Search for the cell housing the specified text and yield its [x, y] center coordinate. 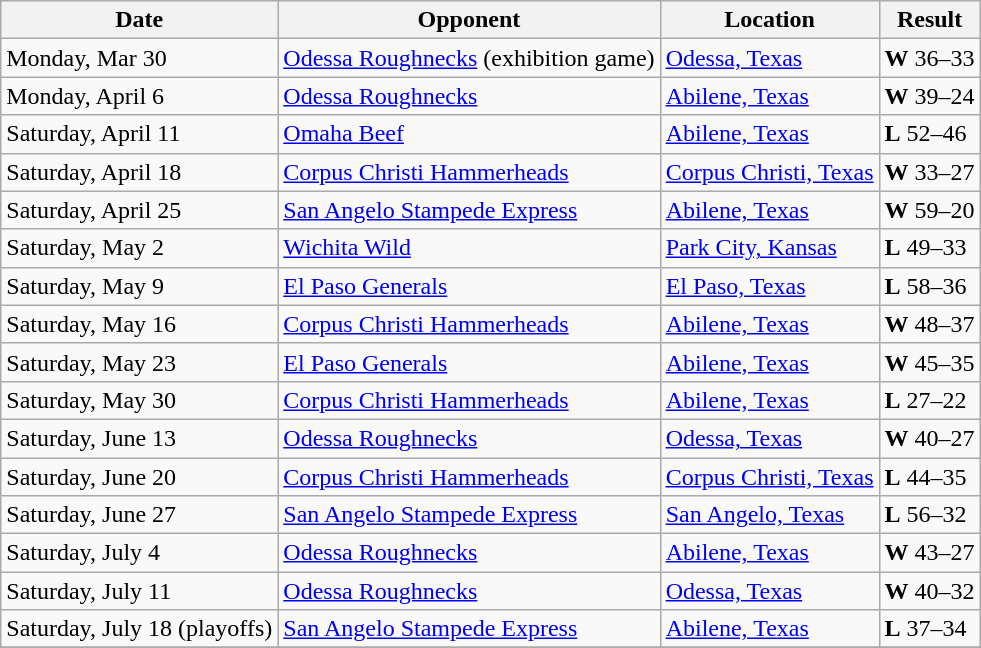
W 40–32 [930, 591]
L 56–32 [930, 515]
Wichita Wild [469, 248]
San Angelo, Texas [770, 515]
Saturday, May 30 [140, 400]
W 45–35 [930, 362]
Odessa Roughnecks (exhibition game) [469, 58]
Monday, April 6 [140, 96]
L 58–36 [930, 286]
Monday, Mar 30 [140, 58]
Opponent [469, 20]
L 49–33 [930, 248]
Saturday, June 27 [140, 515]
Saturday, July 4 [140, 553]
Saturday, May 9 [140, 286]
W 36–33 [930, 58]
W 40–27 [930, 438]
Saturday, May 16 [140, 324]
L 44–35 [930, 477]
L 52–46 [930, 134]
Saturday, April 25 [140, 210]
W 59–20 [930, 210]
W 48–37 [930, 324]
Result [930, 20]
El Paso, Texas [770, 286]
Location [770, 20]
Saturday, April 11 [140, 134]
Saturday, May 23 [140, 362]
W 33–27 [930, 172]
Saturday, June 13 [140, 438]
L 27–22 [930, 400]
Park City, Kansas [770, 248]
L 37–34 [930, 629]
Omaha Beef [469, 134]
Saturday, April 18 [140, 172]
W 43–27 [930, 553]
Saturday, June 20 [140, 477]
Saturday, May 2 [140, 248]
Date [140, 20]
Saturday, July 18 (playoffs) [140, 629]
Saturday, July 11 [140, 591]
W 39–24 [930, 96]
